From the cell containing the given text, extract its center point as (x, y) coordinate. 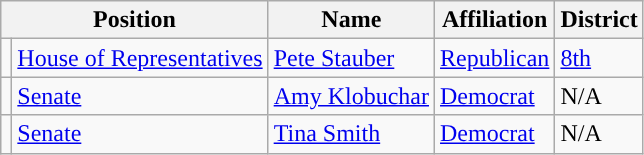
Affiliation (495, 20)
District (599, 20)
8th (599, 58)
Amy Klobuchar (351, 96)
House of Representatives (140, 58)
Pete Stauber (351, 58)
Position (134, 20)
Tina Smith (351, 134)
Name (351, 20)
Republican (495, 58)
